Find where the given text appears and provide that cell's center as [X, Y] coordinate. 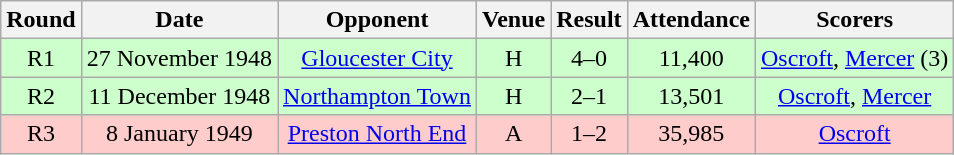
Attendance [691, 20]
35,985 [691, 134]
4–0 [589, 58]
Venue [513, 20]
Round [41, 20]
11,400 [691, 58]
Oscroft, Mercer [854, 96]
Scorers [854, 20]
Oscroft [854, 134]
1–2 [589, 134]
Gloucester City [378, 58]
R2 [41, 96]
Northampton Town [378, 96]
Result [589, 20]
Date [179, 20]
27 November 1948 [179, 58]
A [513, 134]
Preston North End [378, 134]
2–1 [589, 96]
13,501 [691, 96]
Oscroft, Mercer (3) [854, 58]
Opponent [378, 20]
R1 [41, 58]
R3 [41, 134]
8 January 1949 [179, 134]
11 December 1948 [179, 96]
